Determine the [X, Y] coordinate at the center of the cell enclosing the given text.  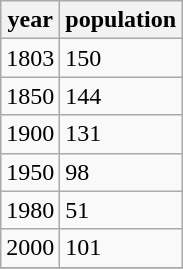
98 [121, 172]
year [30, 20]
1803 [30, 58]
1900 [30, 134]
1950 [30, 172]
1980 [30, 210]
144 [121, 96]
population [121, 20]
150 [121, 58]
51 [121, 210]
101 [121, 248]
131 [121, 134]
2000 [30, 248]
1850 [30, 96]
